Identify which cell holds the provided text, then report its [x, y] central coordinate. 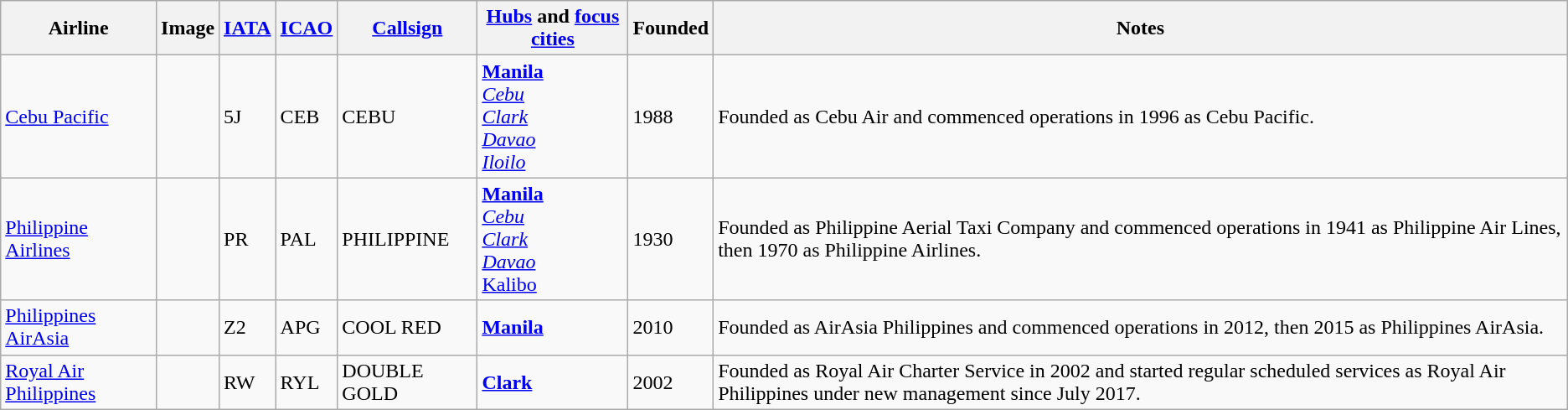
2010 [671, 327]
Philippines AirAsia [79, 327]
CEBU [407, 117]
Philippine Airlines [79, 239]
CEB [307, 117]
Callsign [407, 29]
Founded as Philippine Aerial Taxi Company and commenced operations in 1941 as Philippine Air Lines, then 1970 as Philippine Airlines. [1141, 239]
Founded as AirAsia Philippines and commenced operations in 2012, then 2015 as Philippines AirAsia. [1141, 327]
ManilaCebuClarkDavaoIloilo [553, 117]
PHILIPPINE [407, 239]
Image [188, 29]
Royal Air Philippines [79, 382]
ICAO [307, 29]
Hubs and focus cities [553, 29]
Manila [553, 327]
PR [248, 239]
5J [248, 117]
1930 [671, 239]
Founded as Royal Air Charter Service in 2002 and started regular scheduled services as Royal Air Philippines under new management since July 2017. [1141, 382]
Notes [1141, 29]
RYL [307, 382]
Founded [671, 29]
Z2 [248, 327]
APG [307, 327]
ManilaCebuClarkDavaoKalibo [553, 239]
2002 [671, 382]
Founded as Cebu Air and commenced operations in 1996 as Cebu Pacific. [1141, 117]
Cebu Pacific [79, 117]
Clark [553, 382]
IATA [248, 29]
PAL [307, 239]
Airline [79, 29]
1988 [671, 117]
DOUBLE GOLD [407, 382]
COOL RED [407, 327]
RW [248, 382]
